Search for the cell housing the specified text and yield its (X, Y) center coordinate. 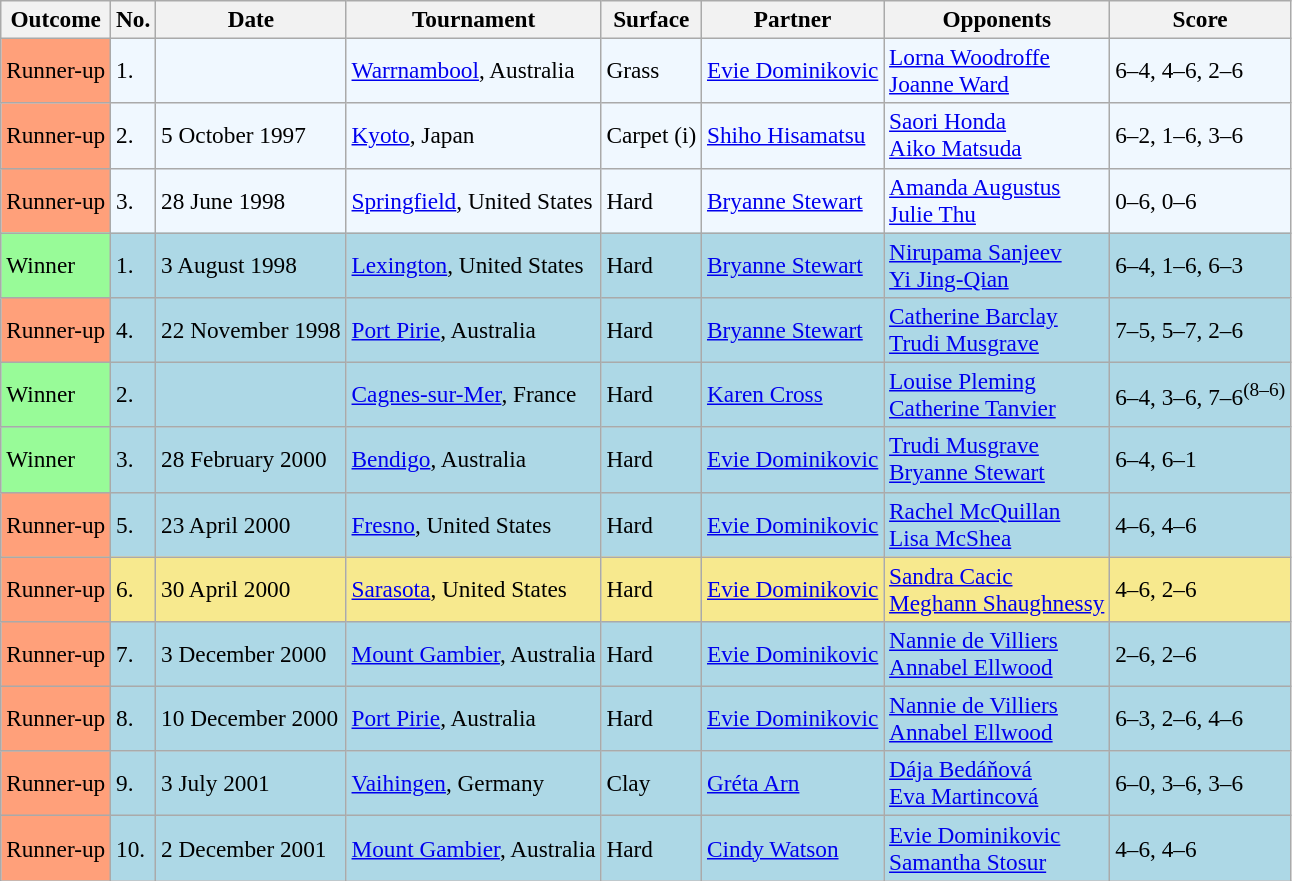
Dája Bedáňová Eva Martincová (997, 784)
Lexington, United States (474, 264)
6–2, 1–6, 3–6 (1200, 136)
Fresno, United States (474, 524)
4. (134, 330)
6. (134, 588)
2 December 2001 (251, 848)
6–0, 3–6, 3–6 (1200, 784)
Grass (652, 70)
6–4, 4–6, 2–6 (1200, 70)
3 December 2000 (251, 654)
30 April 2000 (251, 588)
3 August 1998 (251, 264)
Bendigo, Australia (474, 460)
Warrnambool, Australia (474, 70)
Shiho Hisamatsu (793, 136)
Surface (652, 19)
3 July 2001 (251, 784)
Saori Honda Aiko Matsuda (997, 136)
Opponents (997, 19)
Sandra Cacic Meghann Shaughnessy (997, 588)
5. (134, 524)
Sarasota, United States (474, 588)
Lorna Woodroffe Joanne Ward (997, 70)
10 December 2000 (251, 718)
6–4, 1–6, 6–3 (1200, 264)
28 February 2000 (251, 460)
5 October 1997 (251, 136)
Kyoto, Japan (474, 136)
22 November 1998 (251, 330)
Rachel McQuillan Lisa McShea (997, 524)
Catherine Barclay Trudi Musgrave (997, 330)
Louise Pleming Catherine Tanvier (997, 394)
Evie Dominikovic Samantha Stosur (997, 848)
Date (251, 19)
Carpet (i) (652, 136)
Karen Cross (793, 394)
2–6, 2–6 (1200, 654)
7–5, 5–7, 2–6 (1200, 330)
Vaihingen, Germany (474, 784)
8. (134, 718)
Cagnes-sur-Mer, France (474, 394)
Clay (652, 784)
Score (1200, 19)
Tournament (474, 19)
4–6, 2–6 (1200, 588)
Trudi Musgrave Bryanne Stewart (997, 460)
Nirupama Sanjeev Yi Jing-Qian (997, 264)
7. (134, 654)
6–4, 3–6, 7–6(8–6) (1200, 394)
28 June 1998 (251, 200)
Partner (793, 19)
Springfield, United States (474, 200)
10. (134, 848)
Cindy Watson (793, 848)
6–3, 2–6, 4–6 (1200, 718)
Outcome (56, 19)
Gréta Arn (793, 784)
23 April 2000 (251, 524)
0–6, 0–6 (1200, 200)
No. (134, 19)
6–4, 6–1 (1200, 460)
Amanda Augustus Julie Thu (997, 200)
9. (134, 784)
